Capture the cell that displays the provided text and extract its [x, y] central coordinate. 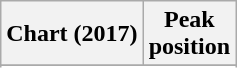
Peak position [189, 34]
Chart (2017) [72, 34]
